Scan for the cell matching the given text and deliver its (X, Y) coordinate at center. 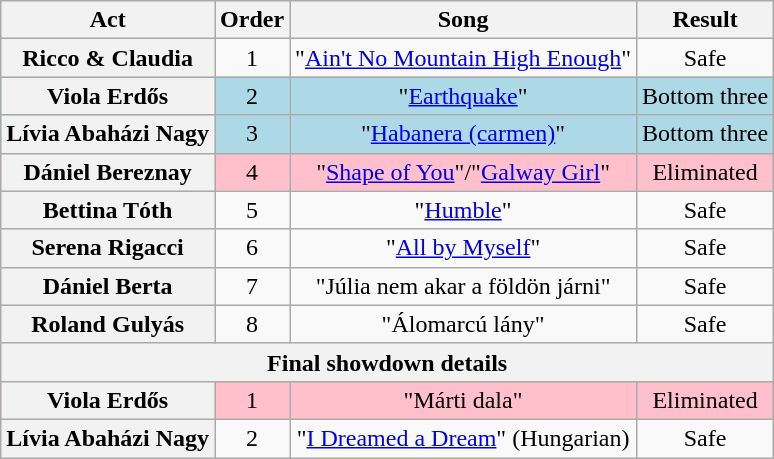
Final showdown details (388, 362)
"Júlia nem akar a földön járni" (464, 286)
5 (252, 210)
Roland Gulyás (108, 324)
"Earthquake" (464, 96)
Serena Rigacci (108, 248)
"Shape of You"/"Galway Girl" (464, 172)
6 (252, 248)
Result (706, 20)
Bettina Tóth (108, 210)
"All by Myself" (464, 248)
Dániel Berta (108, 286)
3 (252, 134)
"Álomarcú lány" (464, 324)
Order (252, 20)
4 (252, 172)
Dániel Bereznay (108, 172)
Song (464, 20)
Act (108, 20)
7 (252, 286)
"Humble" (464, 210)
8 (252, 324)
"Habanera (carmen)" (464, 134)
"Márti dala" (464, 400)
Ricco & Claudia (108, 58)
"Ain't No Mountain High Enough" (464, 58)
"I Dreamed a Dream" (Hungarian) (464, 438)
